Determine the (x, y) coordinate at the center of the cell enclosing the given text.  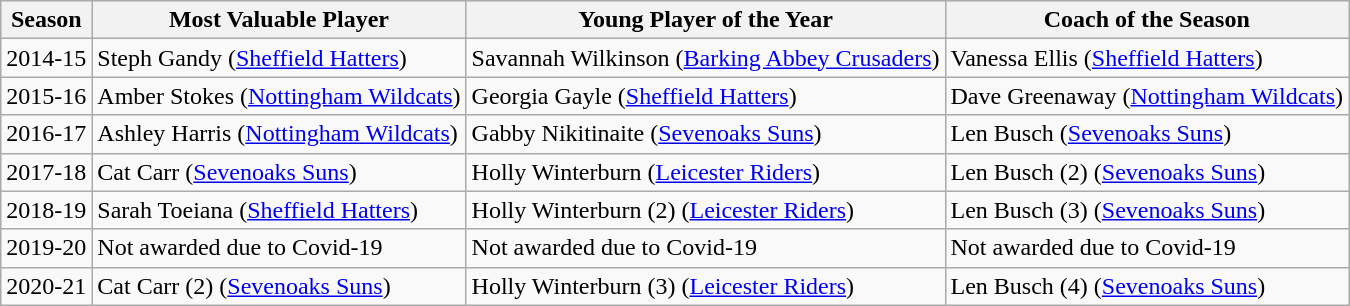
Season (46, 20)
Sarah Toeiana (Sheffield Hatters) (279, 210)
Cat Carr (Sevenoaks Suns) (279, 172)
Steph Gandy (Sheffield Hatters) (279, 58)
Ashley Harris (Nottingham Wildcats) (279, 134)
Len Busch (4) (Sevenoaks Suns) (1147, 286)
2016-17 (46, 134)
Vanessa Ellis (Sheffield Hatters) (1147, 58)
Young Player of the Year (706, 20)
Amber Stokes (Nottingham Wildcats) (279, 96)
Savannah Wilkinson (Barking Abbey Crusaders) (706, 58)
Len Busch (3) (Sevenoaks Suns) (1147, 210)
2018-19 (46, 210)
Dave Greenaway (Nottingham Wildcats) (1147, 96)
Cat Carr (2) (Sevenoaks Suns) (279, 286)
Holly Winterburn (3) (Leicester Riders) (706, 286)
2017-18 (46, 172)
Gabby Nikitinaite (Sevenoaks Suns) (706, 134)
Georgia Gayle (Sheffield Hatters) (706, 96)
2014-15 (46, 58)
2015-16 (46, 96)
Holly Winterburn (2) (Leicester Riders) (706, 210)
Most Valuable Player (279, 20)
2019-20 (46, 248)
Holly Winterburn (Leicester Riders) (706, 172)
Len Busch (2) (Sevenoaks Suns) (1147, 172)
Coach of the Season (1147, 20)
Len Busch (Sevenoaks Suns) (1147, 134)
2020-21 (46, 286)
